Output the [X, Y] coordinate of the center of the cell containing the given text.  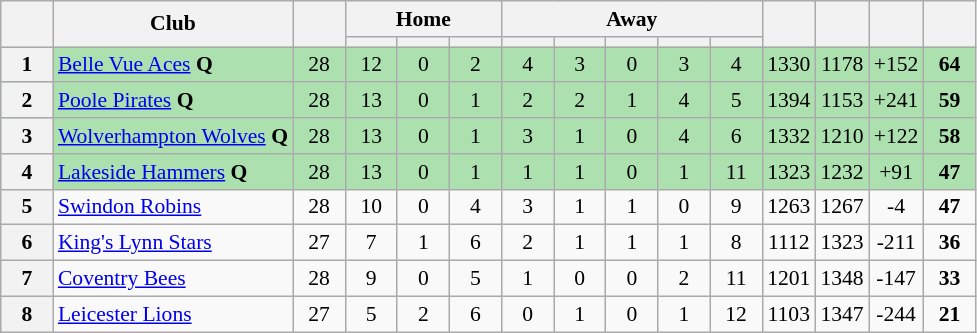
1201 [788, 279]
Poole Pirates Q [173, 101]
1394 [788, 101]
59 [949, 101]
Lakeside Hammers Q [173, 172]
1178 [842, 65]
10 [371, 207]
1348 [842, 279]
21 [949, 314]
58 [949, 136]
1210 [842, 136]
King's Lynn Stars [173, 243]
1153 [842, 101]
64 [949, 65]
Away [632, 19]
36 [949, 243]
+91 [896, 172]
1330 [788, 65]
+122 [896, 136]
Wolverhampton Wolves Q [173, 136]
+241 [896, 101]
-211 [896, 243]
1347 [842, 314]
-4 [896, 207]
1263 [788, 207]
Home [423, 19]
1232 [842, 172]
1267 [842, 207]
Belle Vue Aces Q [173, 65]
Leicester Lions [173, 314]
1112 [788, 243]
+152 [896, 65]
-244 [896, 314]
Club [173, 24]
1332 [788, 136]
1103 [788, 314]
-147 [896, 279]
Coventry Bees [173, 279]
Swindon Robins [173, 207]
33 [949, 279]
